Determine the [X, Y] coordinate at the center of the cell enclosing the given text.  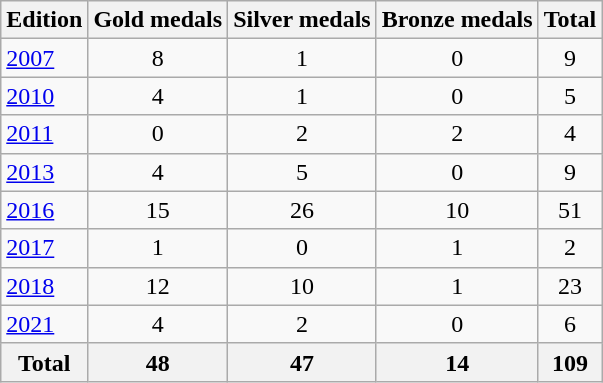
2016 [44, 210]
26 [302, 210]
47 [302, 362]
Edition [44, 20]
14 [457, 362]
2011 [44, 134]
2007 [44, 58]
51 [570, 210]
2021 [44, 324]
8 [158, 58]
12 [158, 286]
Silver medals [302, 20]
2013 [44, 172]
2017 [44, 248]
2010 [44, 96]
6 [570, 324]
48 [158, 362]
109 [570, 362]
2018 [44, 286]
Gold medals [158, 20]
23 [570, 286]
15 [158, 210]
Bronze medals [457, 20]
